Search for the cell housing the specified text and yield its [x, y] center coordinate. 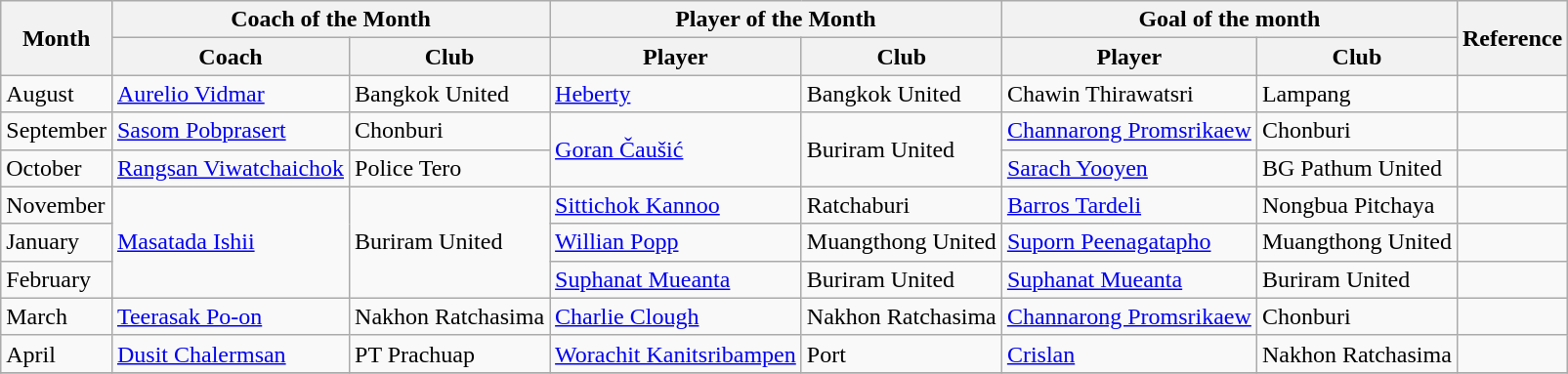
October [57, 168]
PT Prachuap [449, 353]
Coach of the Month [330, 20]
Teerasak Po-on [231, 316]
Lampang [1356, 94]
Sittichok Kannoo [676, 205]
March [57, 316]
Player of the Month [776, 20]
Coach [231, 57]
Ratchaburi [901, 205]
Sasom Pobprasert [231, 131]
Port [901, 353]
Worachit Kanitsribampen [676, 353]
Nongbua Pitchaya [1356, 205]
Charlie Clough [676, 316]
January [57, 242]
Crislan [1129, 353]
Reference [1512, 38]
August [57, 94]
Heberty [676, 94]
Month [57, 38]
Suporn Peenagatapho [1129, 242]
Rangsan Viwatchaichok [231, 168]
Chawin Thirawatsri [1129, 94]
Goran Čaušić [676, 149]
April [57, 353]
Dusit Chalermsan [231, 353]
November [57, 205]
BG Pathum United [1356, 168]
Police Tero [449, 168]
Aurelio Vidmar [231, 94]
Masatada Ishii [231, 242]
September [57, 131]
Goal of the month [1229, 20]
Sarach Yooyen [1129, 168]
Barros Tardeli [1129, 205]
February [57, 279]
Willian Popp [676, 242]
